Provide the (x, y) coordinate of the cell's center where the given text is located.  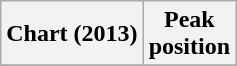
Chart (2013) (72, 34)
Peakposition (189, 34)
